Determine the [X, Y] coordinate at the center of the cell enclosing the given text.  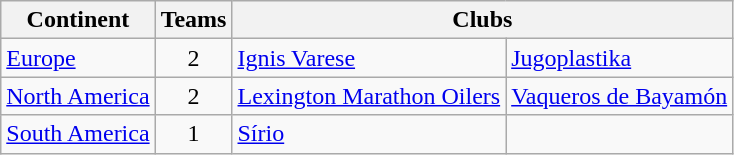
Ignis Varese [369, 58]
North America [78, 96]
Vaqueros de Bayamón [620, 96]
Europe [78, 58]
Continent [78, 20]
Clubs [482, 20]
Lexington Marathon Oilers [369, 96]
Sírio [369, 134]
Jugoplastika [620, 58]
South America [78, 134]
1 [194, 134]
Teams [194, 20]
